Find where the given text appears and provide that cell's center as (x, y) coordinate. 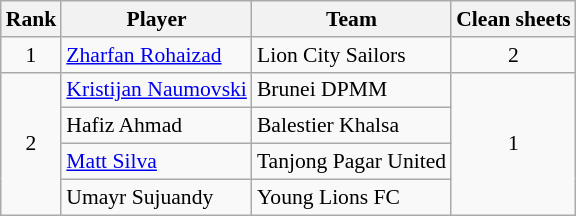
Player (156, 19)
Tanjong Pagar United (352, 162)
Brunei DPMM (352, 90)
Zharfan Rohaizad (156, 55)
Umayr Sujuandy (156, 197)
Team (352, 19)
Rank (32, 19)
Balestier Khalsa (352, 126)
Lion City Sailors (352, 55)
Matt Silva (156, 162)
Hafiz Ahmad (156, 126)
Clean sheets (514, 19)
Kristijan Naumovski (156, 90)
Young Lions FC (352, 197)
